Scan for the cell matching the given text and deliver its [x, y] coordinate at center. 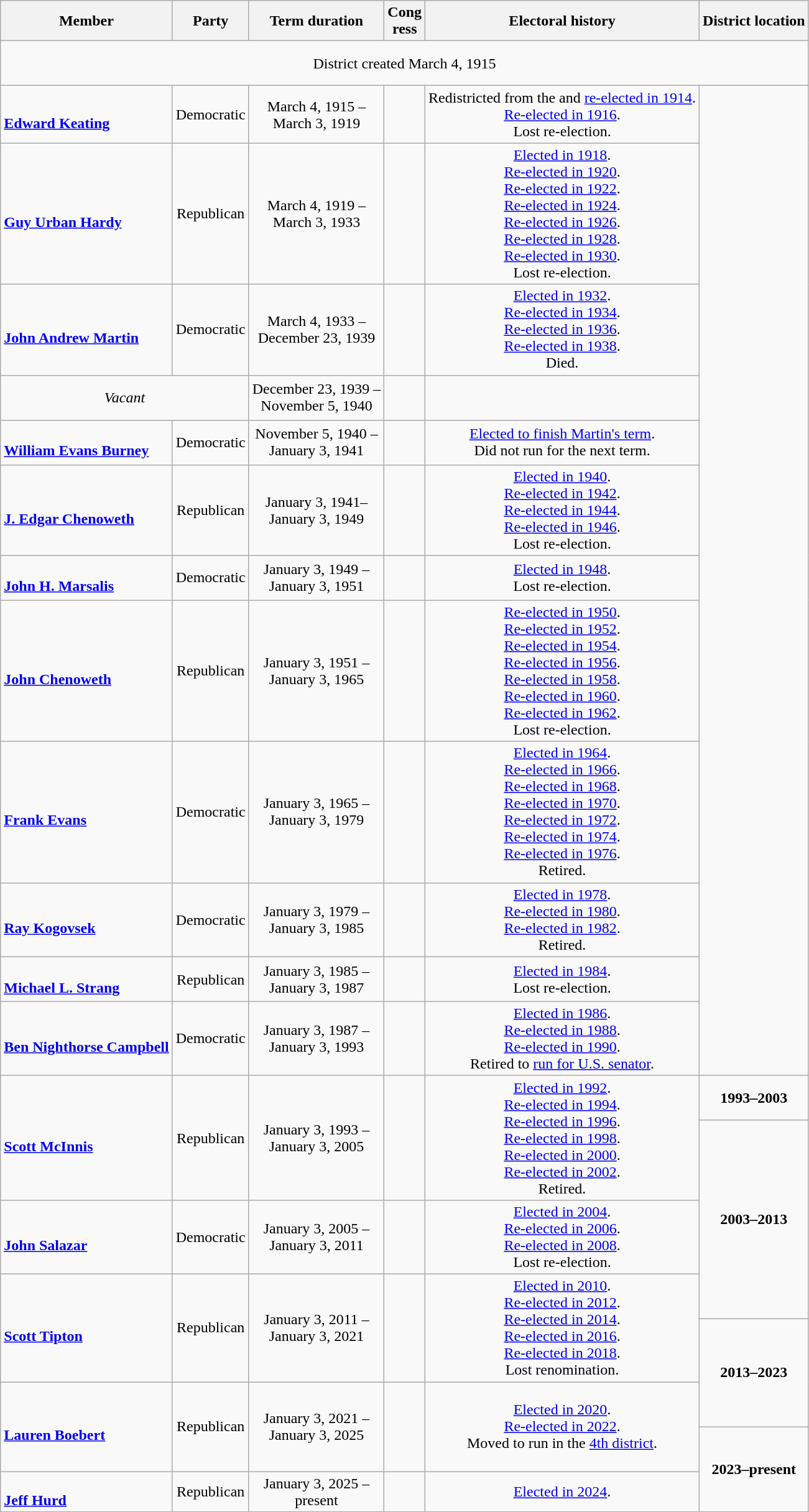
John Andrew Martin [86, 330]
John Salazar [86, 1236]
March 4, 1933 –December 23, 1939 [317, 330]
January 3, 1949 –January 3, 1951 [317, 578]
Michael L. Strang [86, 979]
Elected in 2010.Re-elected in 2012.Re-elected in 2014.Re-elected in 2016.Re-elected in 2018.Lost renomination. [562, 1327]
January 3, 1965 –January 3, 1979 [317, 812]
November 5, 1940 –January 3, 1941 [317, 442]
January 3, 2005 –January 3, 2011 [317, 1236]
Ray Kogovsek [86, 919]
Frank Evans [86, 812]
January 3, 1987 –January 3, 1993 [317, 1039]
January 3, 1979 –January 3, 1985 [317, 919]
J. Edgar Chenoweth [86, 510]
January 3, 1993 –January 3, 2005 [317, 1138]
January 3, 2021 –January 3, 2025 [317, 1427]
District location [754, 21]
John Chenoweth [86, 670]
Party [210, 21]
December 23, 1939 –November 5, 1940 [317, 397]
Elected in 1984.Lost re-election. [562, 979]
Elected in 1918.Re-elected in 1920.Re-elected in 1922.Re-elected in 1924.Re-elected in 1926.Re-elected in 1928.Re-elected in 1930.Lost re-election. [562, 214]
Ben Nighthorse Campbell [86, 1039]
Elected in 1992.Re-elected in 1994.Re-elected in 1996.Re-elected in 1998.Re-elected in 2000.Re-elected in 2002.Retired. [562, 1138]
Edward Keating [86, 114]
Elected in 2004.Re-elected in 2006.Re-elected in 2008.Lost re-election. [562, 1236]
William Evans Burney [86, 442]
Member [86, 21]
Elected in 1964.Re-elected in 1966.Re-elected in 1968.Re-elected in 1970.Re-elected in 1972.Re-elected in 1974.Re-elected in 1976.Retired. [562, 812]
2013–2023 [754, 1372]
District created March 4, 1915 [404, 63]
John H. Marsalis [86, 578]
Elected in 1948.Lost re-election. [562, 578]
Elected in 1932.Re-elected in 1934.Re-elected in 1936.Re-elected in 1938.Died. [562, 330]
March 4, 1919 –March 3, 1933 [317, 214]
January 3, 1985 –January 3, 1987 [317, 979]
Elected in 2020.Re-elected in 2022.Moved to run in the 4th district. [562, 1427]
Elected in 1978.Re-elected in 1980.Re-elected in 1982.Retired. [562, 919]
January 3, 1951 –January 3, 1965 [317, 670]
1993–2003 [754, 1098]
2023–present [754, 1469]
Vacant [124, 397]
Redistricted from the and re-elected in 1914.Re-elected in 1916.Lost re-election. [562, 114]
March 4, 1915 –March 3, 1919 [317, 114]
Elected in 2024. [562, 1491]
2003–2013 [754, 1219]
Guy Urban Hardy [86, 214]
Term duration [317, 21]
Elected in 1986.Re-elected in 1988.Re-elected in 1990.Retired to run for U.S. senator. [562, 1039]
Lauren Boebert [86, 1427]
January 3, 1941–January 3, 1949 [317, 510]
Scott Tipton [86, 1327]
January 3, 2025 –present [317, 1491]
Jeff Hurd [86, 1491]
January 3, 2011 –January 3, 2021 [317, 1327]
Elected in 1940.Re-elected in 1942.Re-elected in 1944.Re-elected in 1946.Lost re-election. [562, 510]
Congress [405, 21]
Elected to finish Martin's term.Did not run for the next term. [562, 442]
Scott McInnis [86, 1138]
Electoral history [562, 21]
